Extract the (X, Y) coordinate from the center of the cell holding the provided text.  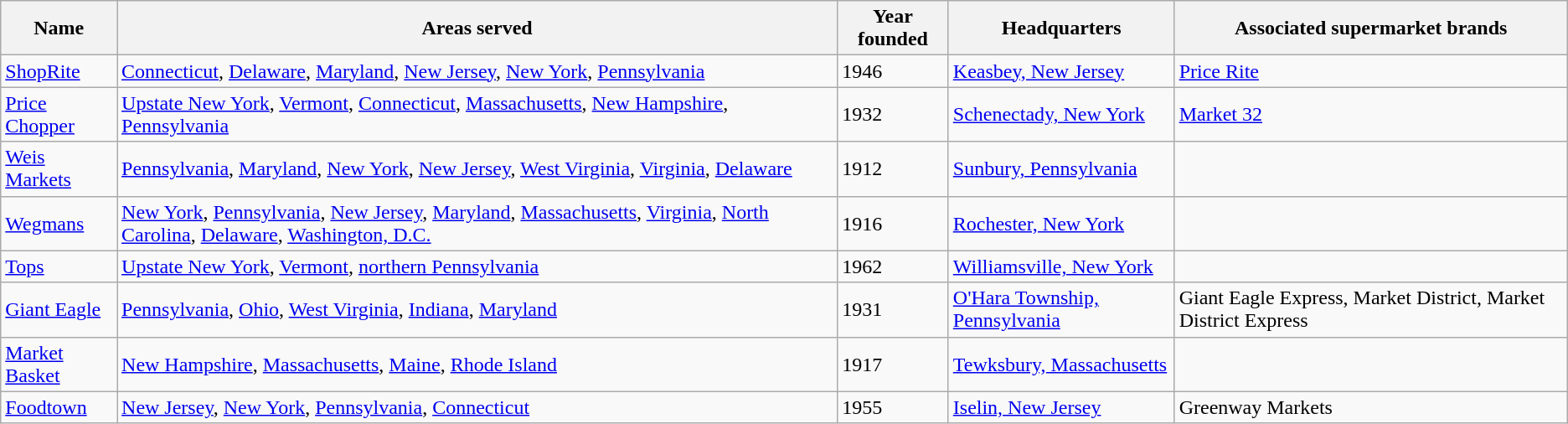
New Hampshire, Massachusetts, Maine, Rhode Island (477, 364)
New York, Pennsylvania, New Jersey, Maryland, Massachusetts, Virginia, North Carolina, Delaware, Washington, D.C. (477, 223)
1916 (893, 223)
1917 (893, 364)
Name (59, 28)
1955 (893, 407)
Market Basket (59, 364)
Foodtown (59, 407)
Pennsylvania, Maryland, New York, New Jersey, West Virginia, Virginia, Delaware (477, 169)
1931 (893, 310)
Market 32 (1370, 114)
Wegmans (59, 223)
1946 (893, 71)
Giant Eagle Express, Market District, Market District Express (1370, 310)
1932 (893, 114)
Upstate New York, Vermont, Connecticut, Massachusetts, New Hampshire, Pennsylvania (477, 114)
Greenway Markets (1370, 407)
New Jersey, New York, Pennsylvania, Connecticut (477, 407)
Weis Markets (59, 169)
Tewksbury, Massachusetts (1061, 364)
Price Chopper (59, 114)
Connecticut, Delaware, Maryland, New Jersey, New York, Pennsylvania (477, 71)
Associated supermarket brands (1370, 28)
O'Hara Township, Pennsylvania (1061, 310)
ShopRite (59, 71)
Williamsville, New York (1061, 266)
Sunbury, Pennsylvania (1061, 169)
1912 (893, 169)
Giant Eagle (59, 310)
Areas served (477, 28)
Year founded (893, 28)
Schenectady, New York (1061, 114)
Iselin, New Jersey (1061, 407)
Pennsylvania, Ohio, West Virginia, Indiana, Maryland (477, 310)
Rochester, New York (1061, 223)
Tops (59, 266)
1962 (893, 266)
Price Rite (1370, 71)
Upstate New York, Vermont, northern Pennsylvania (477, 266)
Keasbey, New Jersey (1061, 71)
Headquarters (1061, 28)
